Output the [x, y] coordinate of the center of the cell containing the given text.  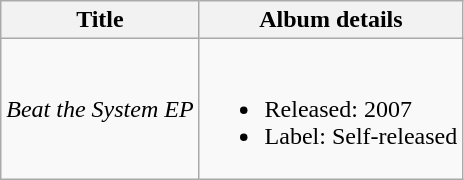
Beat the System EP [100, 109]
Released: 2007Label: Self-released [331, 109]
Album details [331, 20]
Title [100, 20]
